Extract the [X, Y] coordinate from the center of the cell holding the provided text.  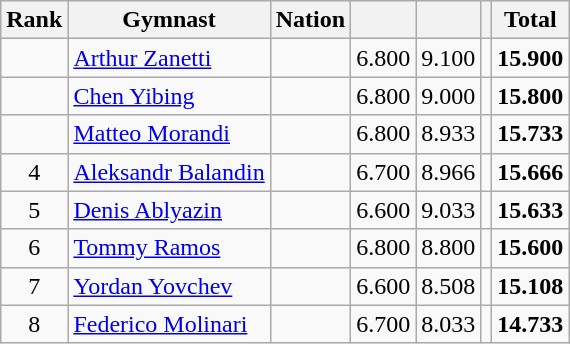
9.000 [448, 96]
Gymnast [169, 20]
15.900 [530, 58]
14.733 [530, 324]
8 [34, 324]
6 [34, 248]
8.508 [448, 286]
8.966 [448, 172]
Rank [34, 20]
8.800 [448, 248]
Matteo Morandi [169, 134]
15.108 [530, 286]
Federico Molinari [169, 324]
5 [34, 210]
15.600 [530, 248]
Chen Yibing [169, 96]
Denis Ablyazin [169, 210]
Aleksandr Balandin [169, 172]
Nation [310, 20]
Total [530, 20]
Arthur Zanetti [169, 58]
Yordan Yovchev [169, 286]
9.033 [448, 210]
15.733 [530, 134]
15.633 [530, 210]
15.666 [530, 172]
8.933 [448, 134]
Tommy Ramos [169, 248]
15.800 [530, 96]
4 [34, 172]
7 [34, 286]
9.100 [448, 58]
8.033 [448, 324]
